Extract the (x, y) coordinate from the center of the cell holding the provided text.  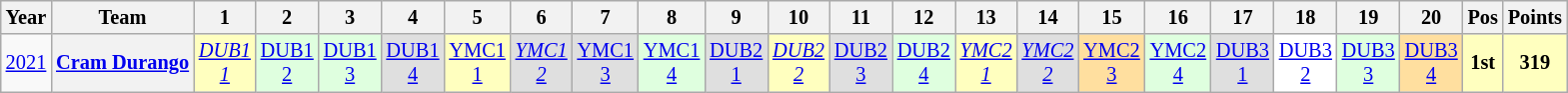
DUB12 (288, 63)
DUB32 (1305, 63)
16 (1178, 17)
13 (986, 17)
DUB31 (1243, 63)
DUB33 (1369, 63)
319 (1535, 63)
YMC14 (672, 63)
YMC22 (1047, 63)
14 (1047, 17)
5 (477, 17)
DUB22 (798, 63)
1st (1483, 63)
12 (923, 17)
YMC21 (986, 63)
2 (288, 17)
8 (672, 17)
YMC24 (1178, 63)
DUB11 (225, 63)
17 (1243, 17)
19 (1369, 17)
2021 (26, 63)
Team (122, 17)
10 (798, 17)
7 (606, 17)
DUB14 (414, 63)
DUB13 (350, 63)
YMC23 (1111, 63)
DUB21 (736, 63)
4 (414, 17)
3 (350, 17)
1 (225, 17)
YMC12 (542, 63)
YMC13 (606, 63)
DUB23 (861, 63)
18 (1305, 17)
DUB24 (923, 63)
DUB34 (1431, 63)
20 (1431, 17)
11 (861, 17)
Year (26, 17)
Points (1535, 17)
YMC11 (477, 63)
15 (1111, 17)
9 (736, 17)
Pos (1483, 17)
Cram Durango (122, 63)
6 (542, 17)
